Scan for the cell matching the given text and deliver its [X, Y] coordinate at center. 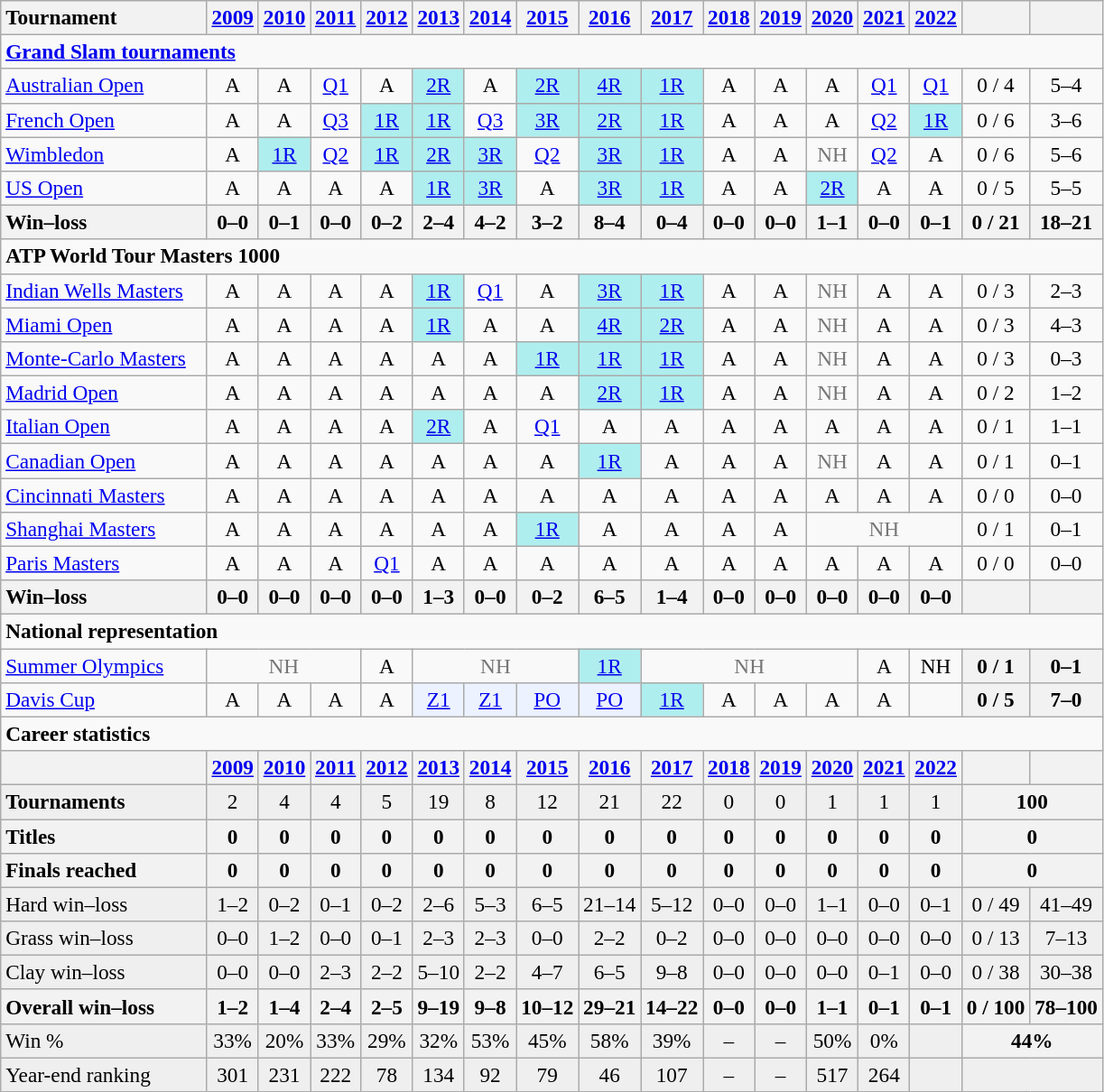
10–12 [547, 1006]
21–14 [610, 904]
4–3 [1067, 324]
Clay win–loss [104, 972]
134 [439, 1074]
1–3 [439, 597]
5–3 [489, 904]
0–3 [1067, 358]
264 [885, 1074]
Paris Masters [104, 563]
39% [672, 1041]
53% [489, 1041]
Titles [104, 836]
Shanghai Masters [104, 529]
Year-end ranking [104, 1074]
Italian Open [104, 427]
Davis Cup [104, 699]
2 [233, 801]
2–5 [386, 1006]
5–6 [1067, 153]
12 [547, 801]
44% [1032, 1041]
8–4 [610, 222]
0 / 38 [995, 972]
US Open [104, 188]
0 / 49 [995, 904]
Cincinnati Masters [104, 495]
107 [672, 1074]
0 / 4 [995, 86]
9–19 [439, 1006]
222 [336, 1074]
Monte-Carlo Masters [104, 358]
2–6 [439, 904]
Wimbledon [104, 153]
45% [547, 1041]
Australian Open [104, 86]
7–13 [1067, 938]
0% [885, 1041]
0 / 13 [995, 938]
Grand Slam tournaments [552, 51]
Canadian Open [104, 460]
20% [283, 1041]
Tournament [104, 17]
5–10 [439, 972]
100 [1032, 801]
Overall win–loss [104, 1006]
19 [439, 801]
79 [547, 1074]
National representation [552, 631]
78–100 [1067, 1006]
32% [439, 1041]
Madrid Open [104, 393]
Finals reached [104, 870]
92 [489, 1074]
Career statistics [552, 734]
3–6 [1067, 120]
46 [610, 1074]
Grass win–loss [104, 938]
18–21 [1067, 222]
21 [610, 801]
0 / 100 [995, 1006]
30–38 [1067, 972]
301 [233, 1074]
French Open [104, 120]
Miami Open [104, 324]
3–2 [547, 222]
29% [386, 1041]
5–4 [1067, 86]
0–4 [672, 222]
4–7 [547, 972]
0 / 21 [995, 222]
Win % [104, 1041]
5 [386, 801]
ATP World Tour Masters 1000 [552, 256]
0 / 2 [995, 393]
Summer Olympics [104, 665]
29–21 [610, 1006]
22 [672, 801]
7–0 [1067, 699]
58% [610, 1041]
Hard win–loss [104, 904]
Tournaments [104, 801]
8 [489, 801]
41–49 [1067, 904]
14–22 [672, 1006]
5–5 [1067, 188]
Indian Wells Masters [104, 291]
517 [832, 1074]
4–2 [489, 222]
5–12 [672, 904]
231 [283, 1074]
78 [386, 1074]
50% [832, 1041]
